Detect which cell encompasses the target text, then output its [X, Y] center coordinate. 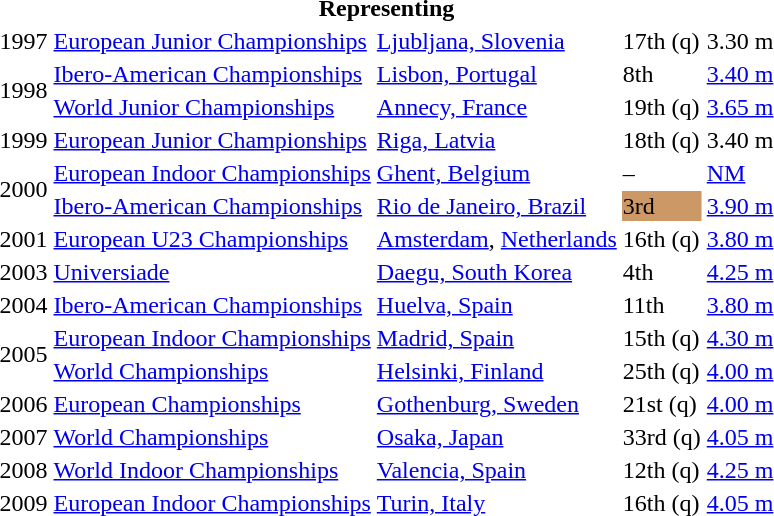
World Junior Championships [212, 107]
16th (q) [662, 239]
17th (q) [662, 41]
15th (q) [662, 338]
12th (q) [662, 470]
11th [662, 305]
Huelva, Spain [496, 305]
Helsinki, Finland [496, 371]
25th (q) [662, 371]
3rd [662, 206]
8th [662, 74]
Daegu, South Korea [496, 272]
Valencia, Spain [496, 470]
18th (q) [662, 140]
World Indoor Championships [212, 470]
Lisbon, Portugal [496, 74]
– [662, 173]
Gothenburg, Sweden [496, 404]
Amsterdam, Netherlands [496, 239]
European U23 Championships [212, 239]
Osaka, Japan [496, 437]
European Championships [212, 404]
4th [662, 272]
Annecy, France [496, 107]
33rd (q) [662, 437]
19th (q) [662, 107]
Rio de Janeiro, Brazil [496, 206]
Universiade [212, 272]
Riga, Latvia [496, 140]
21st (q) [662, 404]
Ljubljana, Slovenia [496, 41]
Madrid, Spain [496, 338]
Ghent, Belgium [496, 173]
